Scan for the cell matching the given text and deliver its (X, Y) coordinate at center. 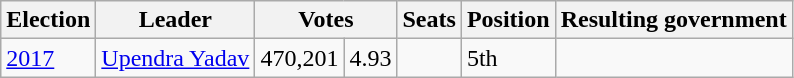
Votes (326, 20)
Position (508, 20)
Seats (429, 20)
2017 (48, 58)
Election (48, 20)
5th (508, 58)
4.93 (370, 58)
Upendra Yadav (176, 58)
470,201 (300, 58)
Leader (176, 20)
Resulting government (674, 20)
